From the cell containing the given text, extract its center point as (X, Y) coordinate. 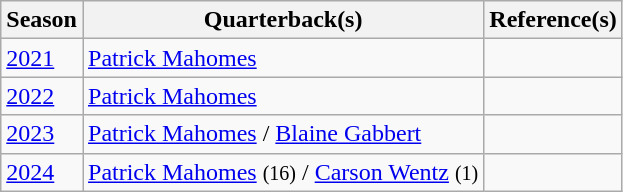
Patrick Mahomes (16) / Carson Wentz (1) (282, 172)
2022 (42, 96)
Patrick Mahomes / Blaine Gabbert (282, 134)
2024 (42, 172)
2023 (42, 134)
Season (42, 20)
Quarterback(s) (282, 20)
Reference(s) (554, 20)
2021 (42, 58)
